Scan for the cell matching the given text and deliver its (X, Y) coordinate at center. 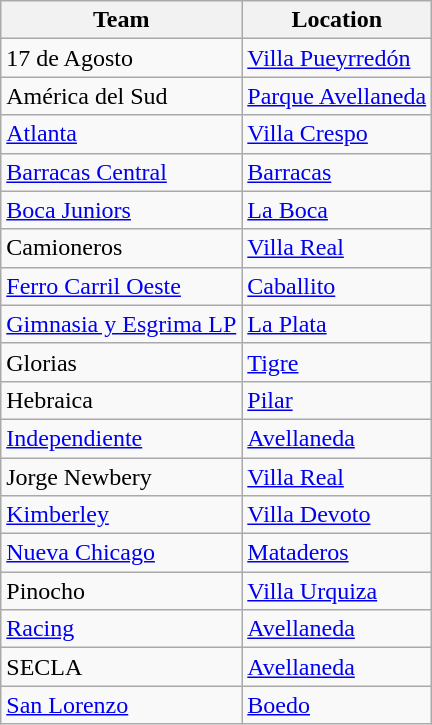
Barracas (337, 172)
Atlanta (122, 134)
Kimberley (122, 515)
Independiente (122, 438)
Caballito (337, 286)
Villa Pueyrredón (337, 58)
Pilar (337, 400)
América del Sud (122, 96)
Jorge Newbery (122, 477)
La Boca (337, 210)
Villa Crespo (337, 134)
Gimnasia y Esgrima LP (122, 324)
Ferro Carril Oeste (122, 286)
Villa Devoto (337, 515)
San Lorenzo (122, 705)
Parque Avellaneda (337, 96)
Camioneros (122, 248)
Tigre (337, 362)
Boedo (337, 705)
La Plata (337, 324)
Nueva Chicago (122, 553)
Boca Juniors (122, 210)
Hebraica (122, 400)
Mataderos (337, 553)
Glorias (122, 362)
Racing (122, 629)
Villa Urquiza (337, 591)
Location (337, 20)
Team (122, 20)
SECLA (122, 667)
Pinocho (122, 591)
Barracas Central (122, 172)
17 de Agosto (122, 58)
